Determine the [X, Y] coordinate at the center of the cell enclosing the given text.  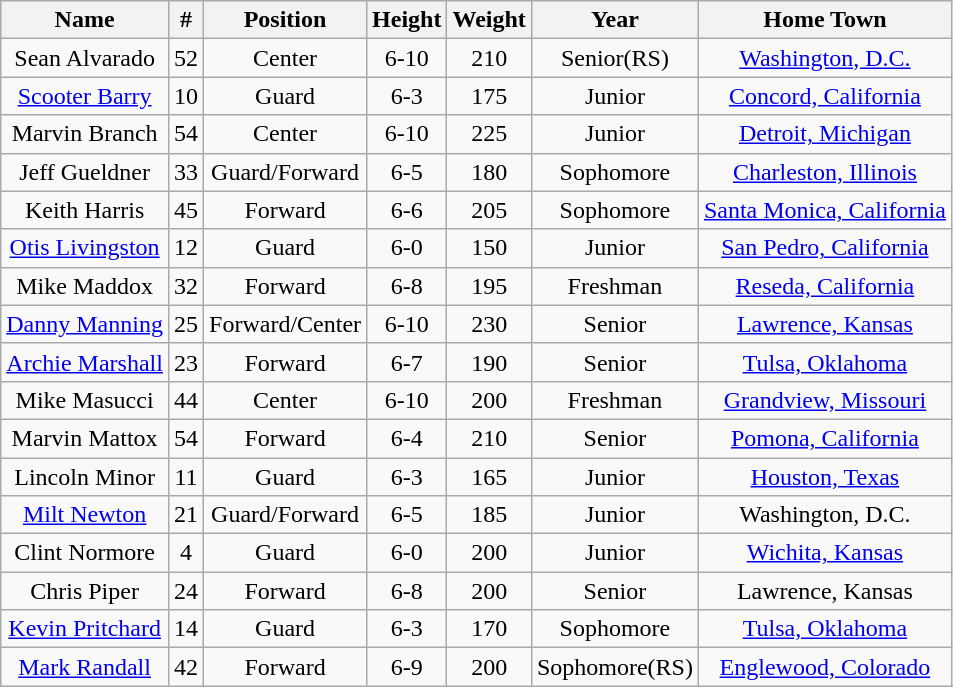
Jeff Gueldner [85, 172]
Sean Alvarado [85, 58]
Mike Masucci [85, 400]
165 [489, 477]
32 [186, 286]
205 [489, 210]
Weight [489, 20]
6-9 [407, 667]
180 [489, 172]
Reseda, California [824, 286]
Keith Harris [85, 210]
Scooter Barry [85, 96]
6-6 [407, 210]
21 [186, 515]
Position [286, 20]
195 [489, 286]
Marvin Mattox [85, 438]
6-4 [407, 438]
11 [186, 477]
185 [489, 515]
Senior(RS) [614, 58]
25 [186, 324]
33 [186, 172]
Forward/Center [286, 324]
Santa Monica, California [824, 210]
Clint Normore [85, 553]
Marvin Branch [85, 134]
24 [186, 591]
150 [489, 248]
Danny Manning [85, 324]
Year [614, 20]
Otis Livingston [85, 248]
170 [489, 629]
San Pedro, California [824, 248]
10 [186, 96]
Archie Marshall [85, 362]
4 [186, 553]
52 [186, 58]
Wichita, Kansas [824, 553]
45 [186, 210]
Chris Piper [85, 591]
6-7 [407, 362]
Detroit, Michigan [824, 134]
Mike Maddox [85, 286]
42 [186, 667]
225 [489, 134]
Charleston, Illinois [824, 172]
Concord, California [824, 96]
14 [186, 629]
Lincoln Minor [85, 477]
Kevin Pritchard [85, 629]
Grandview, Missouri [824, 400]
Sophomore(RS) [614, 667]
Height [407, 20]
23 [186, 362]
Milt Newton [85, 515]
190 [489, 362]
Name [85, 20]
12 [186, 248]
Houston, Texas [824, 477]
Mark Randall [85, 667]
# [186, 20]
175 [489, 96]
44 [186, 400]
Home Town [824, 20]
230 [489, 324]
Englewood, Colorado [824, 667]
Pomona, California [824, 438]
